Return (X, Y) of the center of cell containing provided text 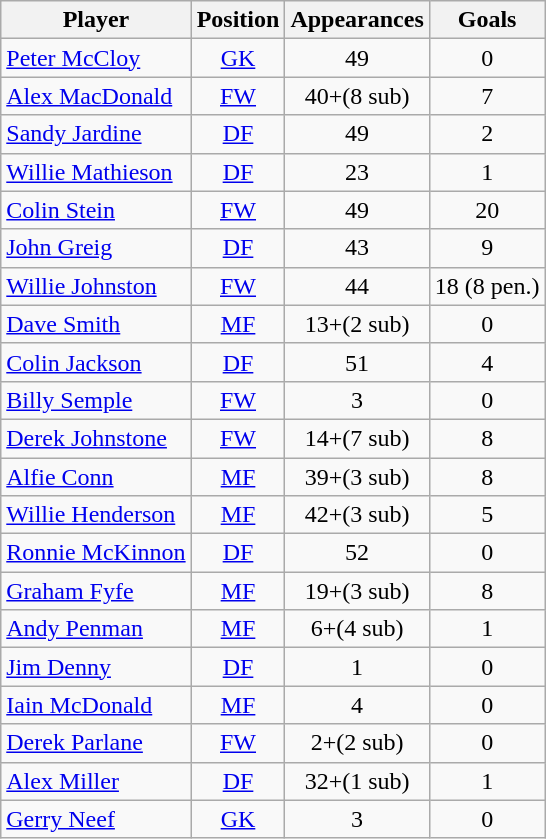
19+(3 sub) (357, 591)
Goals (487, 20)
51 (357, 362)
Colin Jackson (96, 362)
Alex MacDonald (96, 96)
Alex Miller (96, 781)
43 (357, 248)
18 (8 pen.) (487, 286)
Dave Smith (96, 324)
20 (487, 210)
Willie Johnston (96, 286)
14+(7 sub) (357, 438)
Gerry Neef (96, 819)
5 (487, 515)
9 (487, 248)
Sandy Jardine (96, 134)
Alfie Conn (96, 477)
Peter McCloy (96, 58)
Position (238, 20)
44 (357, 286)
Appearances (357, 20)
Ronnie McKinnon (96, 553)
7 (487, 96)
32+(1 sub) (357, 781)
23 (357, 172)
Derek Parlane (96, 743)
Willie Mathieson (96, 172)
Graham Fyfe (96, 591)
6+(4 sub) (357, 629)
39+(3 sub) (357, 477)
2+(2 sub) (357, 743)
52 (357, 553)
Derek Johnstone (96, 438)
42+(3 sub) (357, 515)
2 (487, 134)
40+(8 sub) (357, 96)
Iain McDonald (96, 705)
Willie Henderson (96, 515)
13+(2 sub) (357, 324)
Andy Penman (96, 629)
Player (96, 20)
John Greig (96, 248)
Colin Stein (96, 210)
Jim Denny (96, 667)
Billy Semple (96, 400)
